Provide the [X, Y] coordinate of the cell's center where the given text is located.  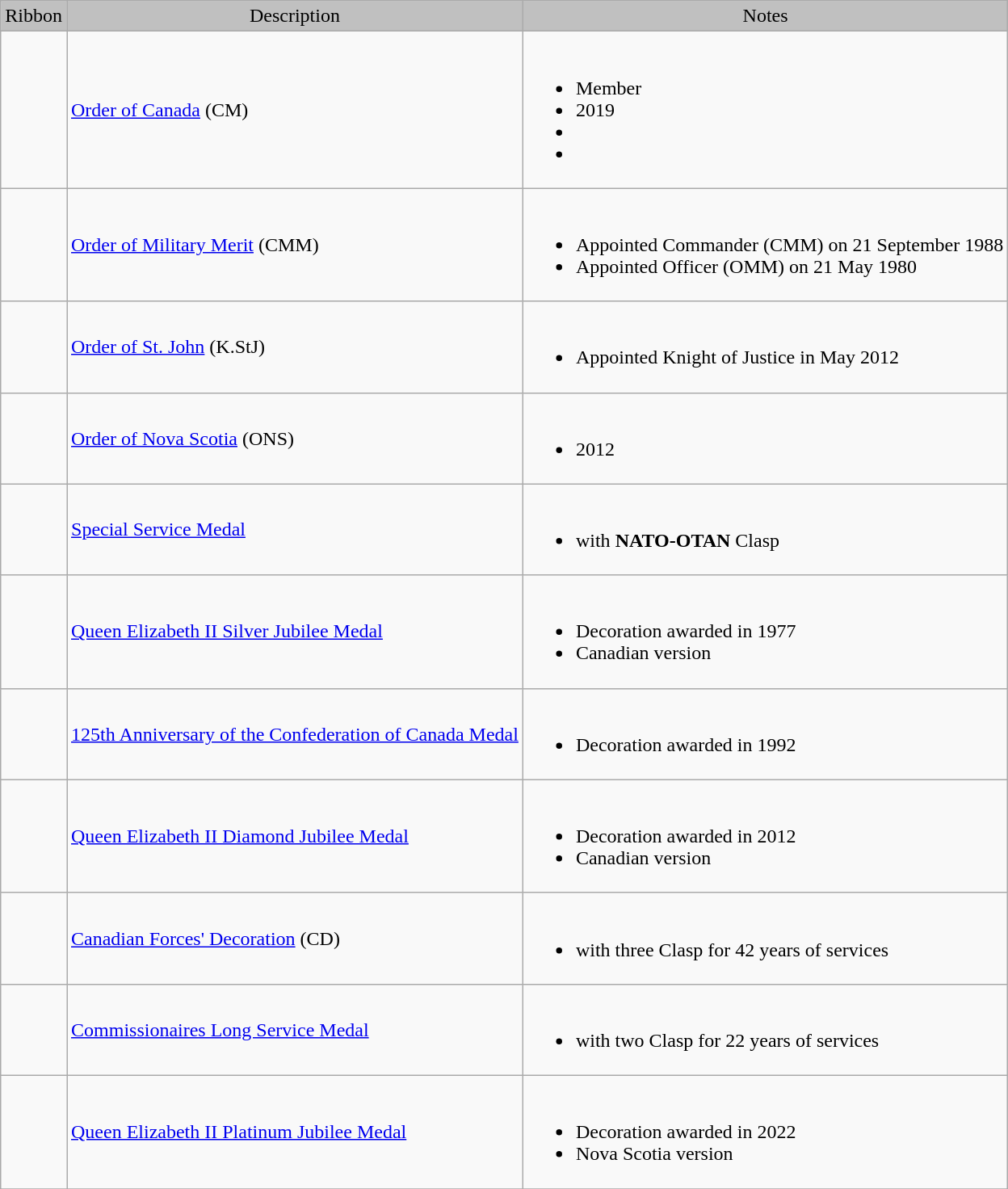
125th Anniversary of the Confederation of Canada Medal [294, 733]
Special Service Medal [294, 530]
Canadian Forces' Decoration (CD) [294, 939]
Description [294, 16]
Notes [765, 16]
with NATO-OTAN Clasp [765, 530]
Appointed Knight of Justice in May 2012 [765, 347]
2012 [765, 438]
Decoration awarded in 1977Canadian version [765, 632]
Decoration awarded in 2012Canadian version [765, 836]
Order of St. John (K.StJ) [294, 347]
Commissionaires Long Service Medal [294, 1029]
with two Clasp for 22 years of services [765, 1029]
with three Clasp for 42 years of services [765, 939]
Appointed Commander (CMM) on 21 September 1988Appointed Officer (OMM) on 21 May 1980 [765, 245]
Queen Elizabeth II Platinum Jubilee Medal [294, 1132]
Member2019 [765, 110]
Queen Elizabeth II Diamond Jubilee Medal [294, 836]
Order of Military Merit (CMM) [294, 245]
Ribbon [34, 16]
Decoration awarded in 2022Nova Scotia version [765, 1132]
Decoration awarded in 1992 [765, 733]
Queen Elizabeth II Silver Jubilee Medal [294, 632]
Order of Canada (CM) [294, 110]
Order of Nova Scotia (ONS) [294, 438]
